Detect which cell encompasses the target text, then output its [x, y] center coordinate. 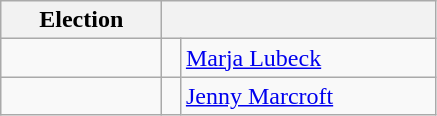
Marja Lubeck [308, 58]
Jenny Marcroft [308, 96]
Election [82, 20]
